Locate the cell with the specified text and output its (x, y) center coordinate. 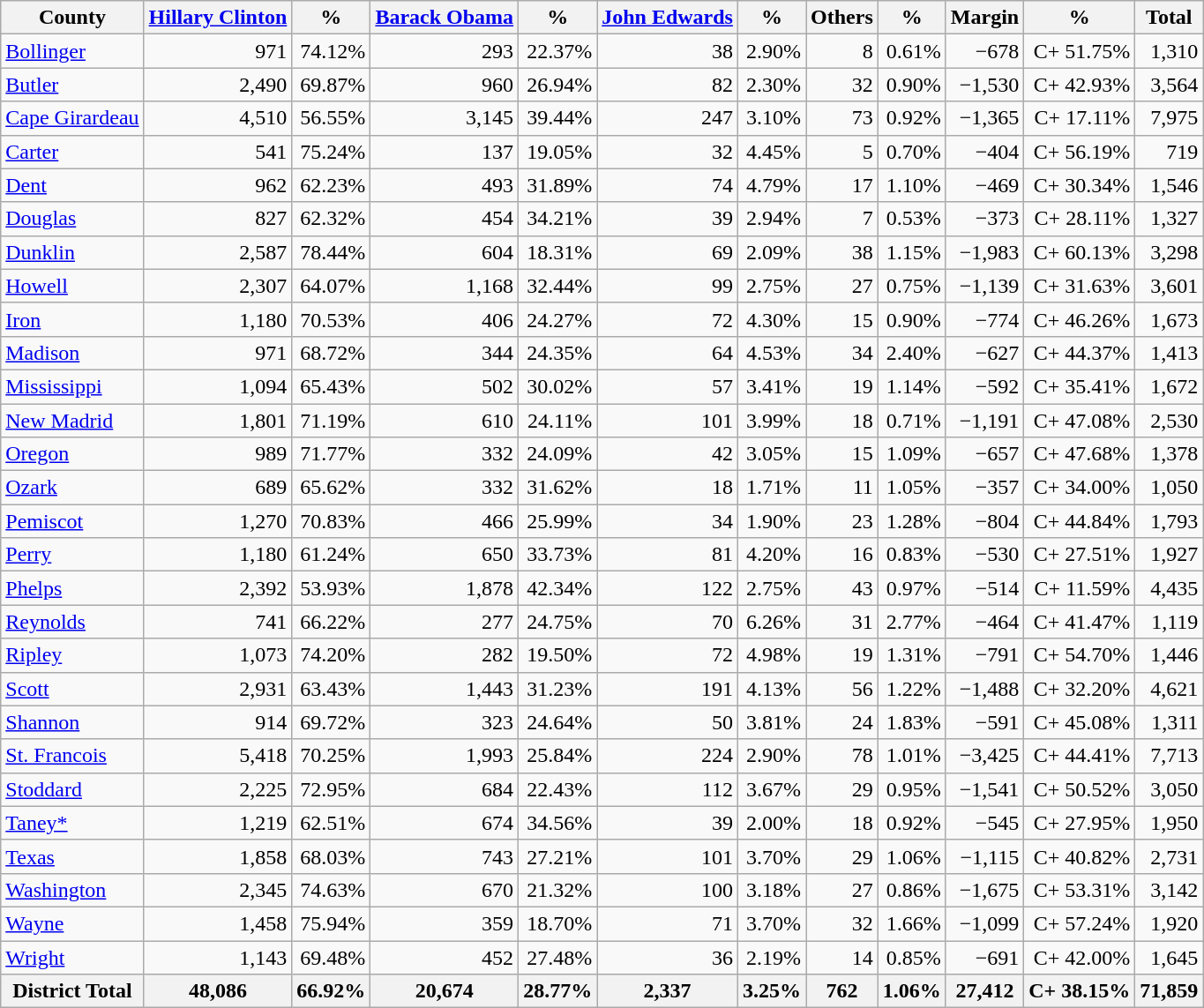
610 (445, 421)
24.09% (557, 454)
62.32% (332, 219)
Total (1170, 18)
71.19% (332, 421)
−1,115 (984, 856)
C+ 56.19% (1080, 152)
3.41% (771, 386)
C+ 11.59% (1080, 588)
3,601 (1170, 286)
1,219 (218, 823)
Dunklin (72, 252)
−514 (984, 588)
454 (445, 219)
C+ 57.24% (1080, 923)
36 (668, 957)
277 (445, 622)
53.93% (332, 588)
Others (842, 18)
24.64% (557, 722)
C+ 32.20% (1080, 689)
0.86% (912, 890)
3,564 (1170, 85)
Cape Girardeau (72, 118)
C+ 42.00% (1080, 957)
3.18% (771, 890)
5 (842, 152)
−691 (984, 957)
1,458 (218, 923)
3.99% (771, 421)
112 (668, 789)
82 (668, 85)
69.48% (332, 957)
−1,530 (984, 85)
70.53% (332, 319)
960 (445, 85)
63.43% (332, 689)
74.12% (332, 51)
42 (668, 454)
7,975 (1170, 118)
31.89% (557, 185)
2,490 (218, 85)
3,298 (1170, 252)
1,801 (218, 421)
25.84% (557, 756)
3.05% (771, 454)
John Edwards (668, 18)
71.77% (332, 454)
4,621 (1170, 689)
C+ 50.52% (1080, 789)
31.62% (557, 488)
−1,365 (984, 118)
56 (842, 689)
C+ 47.68% (1080, 454)
27.21% (557, 856)
1,546 (1170, 185)
78 (842, 756)
1.22% (912, 689)
Mississippi (72, 386)
493 (445, 185)
23 (842, 521)
70.83% (332, 521)
Iron (72, 319)
99 (668, 286)
68.72% (332, 353)
69.72% (332, 722)
2,587 (218, 252)
C+ 35.41% (1080, 386)
−657 (984, 454)
−357 (984, 488)
Madison (72, 353)
2.00% (771, 823)
24.75% (557, 622)
1,645 (1170, 957)
C+ 51.75% (1080, 51)
670 (445, 890)
C+ 40.82% (1080, 856)
66.92% (332, 991)
1,793 (1170, 521)
57 (668, 386)
2,307 (218, 286)
Ozark (72, 488)
19.05% (557, 152)
2,345 (218, 890)
Wayne (72, 923)
31.23% (557, 689)
1.83% (912, 722)
Dent (72, 185)
684 (445, 789)
C+ 34.00% (1080, 488)
C+ 54.70% (1080, 655)
4.30% (771, 319)
19.50% (557, 655)
Perry (72, 555)
31 (842, 622)
−469 (984, 185)
Stoddard (72, 789)
C+ 44.37% (1080, 353)
65.43% (332, 386)
224 (668, 756)
26.94% (557, 85)
2.09% (771, 252)
−804 (984, 521)
Wright (72, 957)
1.28% (912, 521)
−774 (984, 319)
24.27% (557, 319)
42.34% (557, 588)
4,435 (1170, 588)
70 (668, 622)
0.95% (912, 789)
4,510 (218, 118)
14 (842, 957)
34.56% (557, 823)
323 (445, 722)
1.09% (912, 454)
C+ 47.08% (1080, 421)
2.77% (912, 622)
762 (842, 991)
27,412 (984, 991)
2,731 (1170, 856)
Ripley (72, 655)
0.97% (912, 588)
741 (218, 622)
Washington (72, 890)
0.71% (912, 421)
674 (445, 823)
C+ 17.11% (1080, 118)
78.44% (332, 252)
1,446 (1170, 655)
28.77% (557, 991)
Texas (72, 856)
33.73% (557, 555)
Taney* (72, 823)
50 (668, 722)
1,673 (1170, 319)
0.85% (912, 957)
−591 (984, 722)
1,927 (1170, 555)
2.94% (771, 219)
3.67% (771, 789)
743 (445, 856)
C+ 46.26% (1080, 319)
Douglas (72, 219)
21.32% (557, 890)
71,859 (1170, 991)
4.98% (771, 655)
1,993 (445, 756)
−1,191 (984, 421)
−1,541 (984, 789)
1,413 (1170, 353)
1,094 (218, 386)
1,327 (1170, 219)
1,378 (1170, 454)
604 (445, 252)
Carter (72, 152)
18.31% (557, 252)
4.45% (771, 152)
−1,983 (984, 252)
247 (668, 118)
St. Francois (72, 756)
8 (842, 51)
989 (218, 454)
2,392 (218, 588)
−1,675 (984, 890)
1.05% (912, 488)
C+ 31.63% (1080, 286)
81 (668, 555)
72.95% (332, 789)
1,878 (445, 588)
3.81% (771, 722)
406 (445, 319)
1.15% (912, 252)
−545 (984, 823)
22.43% (557, 789)
68.03% (332, 856)
7,713 (1170, 756)
62.51% (332, 823)
1.01% (912, 756)
7 (842, 219)
Margin (984, 18)
Pemiscot (72, 521)
3,142 (1170, 890)
32.44% (557, 286)
24 (842, 722)
502 (445, 386)
Barack Obama (445, 18)
39.44% (557, 118)
11 (842, 488)
452 (445, 957)
4.79% (771, 185)
1,168 (445, 286)
0.83% (912, 555)
914 (218, 722)
1.10% (912, 185)
56.55% (332, 118)
C+ 38.15% (1080, 991)
24.35% (557, 353)
466 (445, 521)
24.11% (557, 421)
−1,488 (984, 689)
County (72, 18)
22.37% (557, 51)
Oregon (72, 454)
27.48% (557, 957)
1,950 (1170, 823)
70.25% (332, 756)
74.63% (332, 890)
6.26% (771, 622)
3.25% (771, 991)
C+ 53.31% (1080, 890)
2,225 (218, 789)
64 (668, 353)
100 (668, 890)
New Madrid (72, 421)
Bollinger (72, 51)
−627 (984, 353)
Shannon (72, 722)
1,143 (218, 957)
2,530 (1170, 421)
282 (445, 655)
1,672 (1170, 386)
16 (842, 555)
C+ 44.84% (1080, 521)
2,337 (668, 991)
71 (668, 923)
1,073 (218, 655)
1,311 (1170, 722)
64.07% (332, 286)
75.24% (332, 152)
74 (668, 185)
34.21% (557, 219)
−530 (984, 555)
344 (445, 353)
2,931 (218, 689)
62.23% (332, 185)
4.53% (771, 353)
5,418 (218, 756)
359 (445, 923)
122 (668, 588)
−1,139 (984, 286)
1.71% (771, 488)
719 (1170, 152)
3,145 (445, 118)
0.75% (912, 286)
C+ 28.11% (1080, 219)
827 (218, 219)
C+ 42.93% (1080, 85)
4.13% (771, 689)
−1,099 (984, 923)
Butler (72, 85)
689 (218, 488)
0.53% (912, 219)
69.87% (332, 85)
65.62% (332, 488)
4.20% (771, 555)
1,858 (218, 856)
17 (842, 185)
650 (445, 555)
−3,425 (984, 756)
0.70% (912, 152)
C+ 27.95% (1080, 823)
75.94% (332, 923)
1,920 (1170, 923)
Scott (72, 689)
1.31% (912, 655)
962 (218, 185)
Howell (72, 286)
−592 (984, 386)
61.24% (332, 555)
137 (445, 152)
2.40% (912, 353)
48,086 (218, 991)
C+ 30.34% (1080, 185)
Hillary Clinton (218, 18)
30.02% (557, 386)
66.22% (332, 622)
2.30% (771, 85)
C+ 27.51% (1080, 555)
−464 (984, 622)
1,119 (1170, 622)
1.66% (912, 923)
1,310 (1170, 51)
293 (445, 51)
1,443 (445, 689)
C+ 41.47% (1080, 622)
Phelps (72, 588)
1,050 (1170, 488)
191 (668, 689)
C+ 60.13% (1080, 252)
69 (668, 252)
1.14% (912, 386)
1.90% (771, 521)
73 (842, 118)
−373 (984, 219)
1,270 (218, 521)
C+ 45.08% (1080, 722)
−678 (984, 51)
541 (218, 152)
43 (842, 588)
Reynolds (72, 622)
3.10% (771, 118)
74.20% (332, 655)
−404 (984, 152)
18.70% (557, 923)
2.19% (771, 957)
20,674 (445, 991)
C+ 44.41% (1080, 756)
District Total (72, 991)
−791 (984, 655)
3,050 (1170, 789)
0.61% (912, 51)
25.99% (557, 521)
